Determine the (X, Y) coordinate at the center of the cell enclosing the given text.  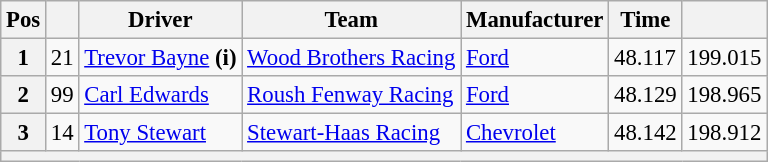
2 (24, 95)
199.015 (724, 58)
21 (62, 58)
48.117 (646, 58)
14 (62, 133)
Trevor Bayne (i) (160, 58)
99 (62, 95)
48.142 (646, 133)
Wood Brothers Racing (352, 58)
198.965 (724, 95)
Manufacturer (535, 20)
Roush Fenway Racing (352, 95)
Stewart-Haas Racing (352, 133)
Chevrolet (535, 133)
Driver (160, 20)
Team (352, 20)
198.912 (724, 133)
Carl Edwards (160, 95)
Tony Stewart (160, 133)
1 (24, 58)
3 (24, 133)
Pos (24, 20)
Time (646, 20)
48.129 (646, 95)
